Return [x, y] of the center of cell containing provided text 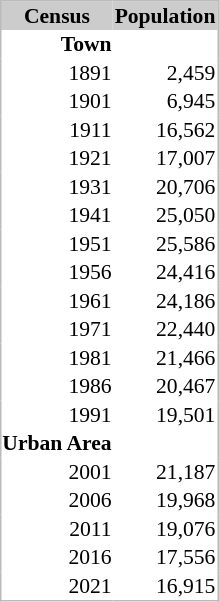
Town [56, 44]
19,968 [166, 500]
20,467 [166, 386]
1941 [56, 215]
1971 [56, 329]
1991 [56, 414]
1961 [56, 300]
17,007 [166, 158]
25,050 [166, 215]
2,459 [166, 72]
1956 [56, 272]
20,706 [166, 186]
2011 [56, 528]
Urban Area [56, 443]
1931 [56, 186]
21,187 [166, 472]
2021 [56, 586]
1911 [56, 130]
1891 [56, 72]
Population [166, 16]
1951 [56, 244]
2006 [56, 500]
19,501 [166, 414]
2016 [56, 557]
16,915 [166, 586]
24,186 [166, 300]
25,586 [166, 244]
1901 [56, 101]
24,416 [166, 272]
16,562 [166, 130]
1986 [56, 386]
2001 [56, 472]
21,466 [166, 358]
1921 [56, 158]
17,556 [166, 557]
1981 [56, 358]
6,945 [166, 101]
19,076 [166, 528]
22,440 [166, 329]
Census [56, 16]
